Provide the [x, y] coordinate of the cell's center where the given text is located.  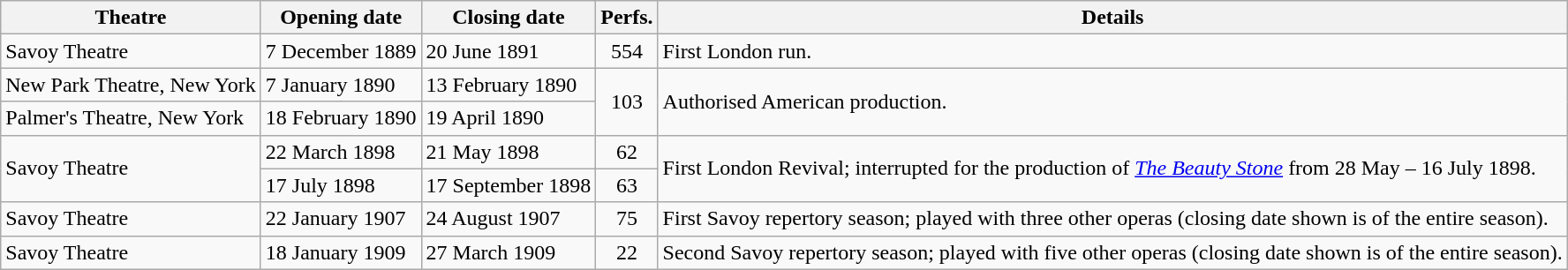
Second Savoy repertory season; played with five other operas (closing date shown is of the entire season). [1112, 252]
22 January 1907 [341, 219]
Perfs. [627, 18]
Palmer's Theatre, New York [131, 118]
554 [627, 51]
First Savoy repertory season; played with three other operas (closing date shown is of the entire season). [1112, 219]
103 [627, 101]
18 February 1890 [341, 118]
27 March 1909 [509, 252]
Details [1112, 18]
7 January 1890 [341, 85]
Closing date [509, 18]
24 August 1907 [509, 219]
13 February 1890 [509, 85]
19 April 1890 [509, 118]
Opening date [341, 18]
63 [627, 185]
Authorised American production. [1112, 101]
New Park Theatre, New York [131, 85]
17 September 1898 [509, 185]
First London Revival; interrupted for the production of The Beauty Stone from 28 May – 16 July 1898. [1112, 169]
75 [627, 219]
62 [627, 152]
17 July 1898 [341, 185]
Theatre [131, 18]
22 [627, 252]
20 June 1891 [509, 51]
18 January 1909 [341, 252]
21 May 1898 [509, 152]
First London run. [1112, 51]
7 December 1889 [341, 51]
22 March 1898 [341, 152]
